Find where the given text appears and provide that cell's center as [x, y] coordinate. 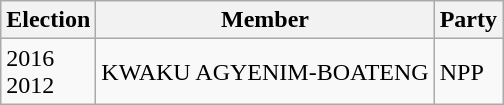
KWAKU AGYENIM-BOATENG [265, 72]
Member [265, 20]
NPP [468, 72]
20162012 [48, 72]
Party [468, 20]
Election [48, 20]
